Output the [x, y] coordinate of the center of the cell containing the given text.  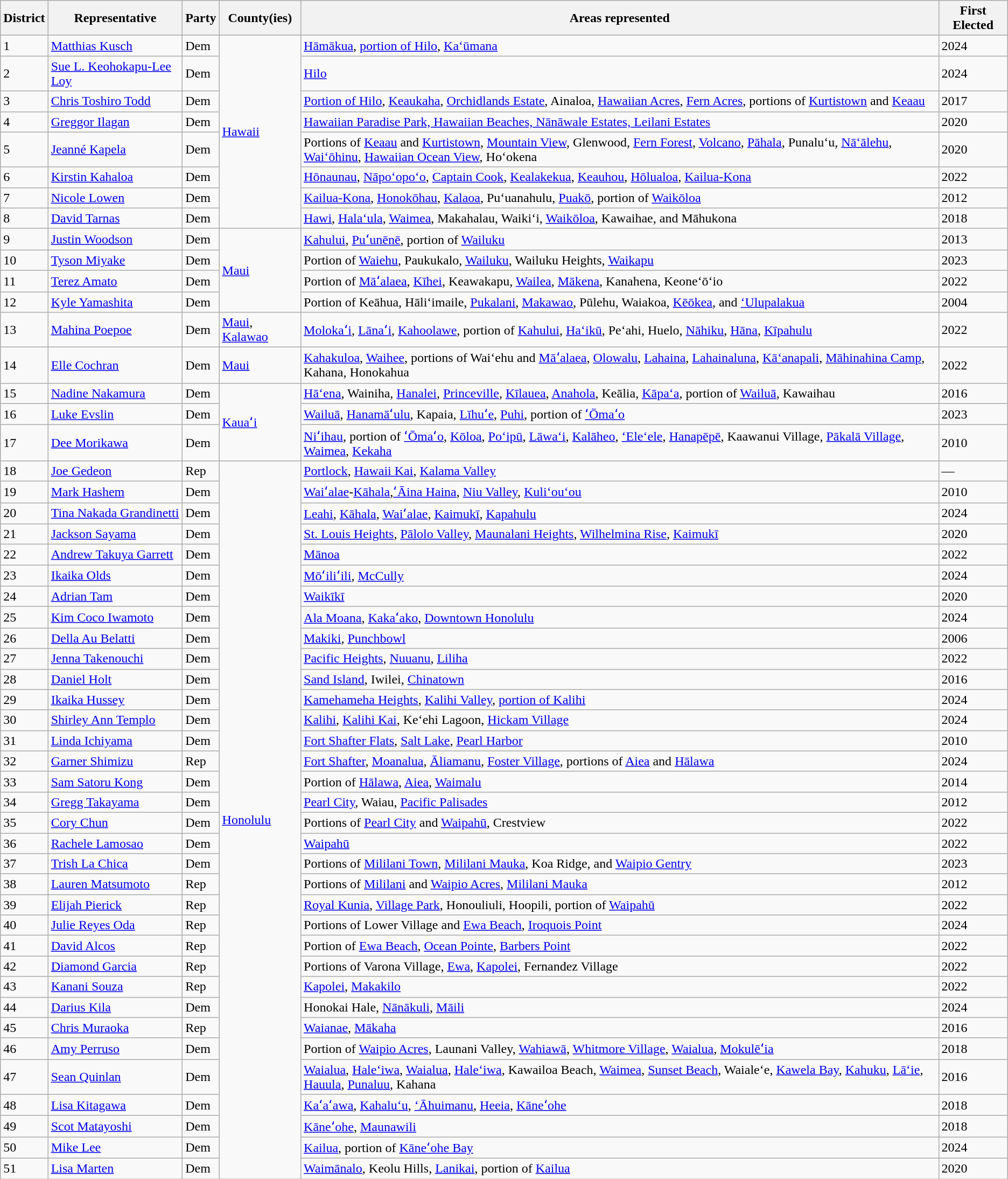
Maui, Kalawao [260, 330]
Portion of Hālawa, Aiea, Waimalu [620, 782]
40 [24, 925]
Areas represented [620, 18]
2013 [973, 239]
Pacific Heights, Nuuanu, Liliha [620, 659]
41 [24, 946]
Elle Cochran [115, 365]
Portlock, Hawaii Kai, Kalama Valley [620, 471]
Honokai Hale, Nānākuli, Māili [620, 1007]
Mahina Poepoe [115, 330]
Terez Amato [115, 281]
Sean Quinlan [115, 1077]
Andrew Takuya Garrett [115, 555]
Mōʻiliʻili, McCully [620, 576]
Lisa Kitagawa [115, 1105]
43 [24, 987]
Elijah Pierick [115, 905]
12 [24, 302]
— [973, 471]
Joe Gedeon [115, 471]
David Alcos [115, 946]
Ala Moana, Kakaʻako, Downtown Honolulu [620, 617]
23 [24, 576]
47 [24, 1077]
5 [24, 150]
Kaʻaʻawa, Kahalu‘u, ‘Āhuimanu, Heeia, Kāneʻohe [620, 1105]
44 [24, 1007]
28 [24, 679]
Adrian Tam [115, 596]
Waianae, Mākaha [620, 1028]
2014 [973, 782]
Della Au Belatti [115, 638]
Nicole Lowen [115, 198]
34 [24, 802]
Mānoa [620, 555]
First Elected [973, 18]
2004 [973, 302]
Jenna Takenouchi [115, 659]
Fort Shafter Flats, Salt Lake, Pearl Harbor [620, 741]
Jackson Sayama [115, 534]
51 [24, 1168]
Gregg Takayama [115, 802]
Kailua-Kona, Honokōhau, Kalaoa, Pu‘uanahulu, Puakō, portion of Waikōloa [620, 198]
Diamond Garcia [115, 966]
Waimānalo, Keolu Hills, Lanikai, portion of Kailua [620, 1168]
Honolulu [260, 820]
County(ies) [260, 18]
11 [24, 281]
Kanani Souza [115, 987]
3 [24, 101]
22 [24, 555]
Wailuā, Hanamāʻulu, Kapaia, Līhuʻe, Puhi, portion of ʻŌmaʻo [620, 414]
Mike Lee [115, 1148]
Kyle Yamashita [115, 302]
Shirley Ann Templo [115, 720]
Kim Coco Iwamoto [115, 617]
2017 [973, 101]
Waipahū [620, 843]
Waiʻalae-Kāhala,ʻĀina Haina, Niu Valley, Kuli‘ou‘ou [620, 492]
8 [24, 218]
45 [24, 1028]
Portion of Waipio Acres, Launani Valley, Wahiawā, Whitmore Village, Waialua, Mokulēʻia [620, 1049]
35 [24, 822]
Kahakuloa, Waihee, portions of Wai‘ehu and Māʻalaea, Olowalu, Lahaina, Lahainaluna, Kā‘anapali, Māhinahina Camp, Kahana, Honokahua [620, 365]
Hāmākua, portion of Hilo, Ka‘ūmana [620, 46]
Portions of Varona Village, Ewa, Kapolei, Fernandez Village [620, 966]
Greggor Ilagan [115, 122]
26 [24, 638]
Ikaika Hussey [115, 700]
24 [24, 596]
Sue L. Keohokapu-Lee Loy [115, 73]
Hawi, Hala‘ula, Waimea, Makahalau, Waiki‘i, Waikōloa, Kawaihae, and Māhukona [620, 218]
Portion of Ewa Beach, Ocean Pointe, Barbers Point [620, 946]
Lauren Matsumoto [115, 884]
Rachele Lamosao [115, 843]
7 [24, 198]
Kauaʻi [260, 422]
Scot Matayoshi [115, 1126]
Lisa Marten [115, 1168]
Portions of Mililani and Waipio Acres, Mililani Mauka [620, 884]
Portions of Keaau and Kurtistown, Mountain View, Glenwood, Fern Forest, Volcano, Pāhala, Punalu‘u, Nā‘ālehu, Wai‘ōhinu, Hawaiian Ocean View, Ho‘okena [620, 150]
David Tarnas [115, 218]
Darius Kila [115, 1007]
33 [24, 782]
Amy Perruso [115, 1049]
Nadine Nakamura [115, 393]
21 [24, 534]
Chris Toshiro Todd [115, 101]
16 [24, 414]
Makiki, Punchbowl [620, 638]
14 [24, 365]
Portions of Mililani Town, Mililani Mauka, Koa Ridge, and Waipio Gentry [620, 864]
Royal Kunia, Village Park, Honouliuli, Hoopili, portion of Waipahū [620, 905]
2006 [973, 638]
50 [24, 1148]
6 [24, 177]
Chris Muraoka [115, 1028]
Leahi, Kāhala, Waiʻalae, Kaimukī, Kapahulu [620, 513]
Garner Shimizu [115, 761]
Trish La Chica [115, 864]
Mark Hashem [115, 492]
36 [24, 843]
Sam Satoru Kong [115, 782]
2 [24, 73]
32 [24, 761]
27 [24, 659]
29 [24, 700]
15 [24, 393]
Tyson Miyake [115, 260]
Hawaiian Paradise Park, Hawaiian Beaches, Nānāwale Estates, Leilani Estates [620, 122]
Justin Woodson [115, 239]
Kahului, Puʻunēnē, portion of Wailuku [620, 239]
Portion of Māʻalaea, Kīhei, Keawakapu, Wailea, Mākena, Kanahena, Keone‘ō‘io [620, 281]
Portions of Pearl City and Waipahū, Crestview [620, 822]
Fort Shafter, Moanalua, Āliamanu, Foster Village, portions of Aiea and Hālawa [620, 761]
Kirstin Kahaloa [115, 177]
48 [24, 1105]
19 [24, 492]
9 [24, 239]
Linda Ichiyama [115, 741]
Hilo [620, 73]
Portions of Lower Village and Ewa Beach, Iroquois Point [620, 925]
37 [24, 864]
Representative [115, 18]
Waialua, Hale‘iwa, Waialua, Hale‘iwa, Kawailoa Beach, Waimea, Sunset Beach, Waiale‘e, Kawela Bay, Kahuku, Lā‘ie, Hauula, Punaluu, Kahana [620, 1077]
13 [24, 330]
39 [24, 905]
Luke Evslin [115, 414]
4 [24, 122]
Daniel Holt [115, 679]
Tina Nakada Grandinetti [115, 513]
10 [24, 260]
Niʻihau, portion of ʻŌmaʻo, Kōloa, Po‘ipū, Lāwa‘i, Kalāheo, ‘Ele‘ele, Hanapēpē, Kaawanui Village, Pākalā Village, Waimea, Kekaha [620, 443]
Pearl City, Waiau, Pacific Palisades [620, 802]
Molokaʻi, Lānaʻi, Kahoolawe, portion of Kahului, Ha‘ikū, Pe‘ahi, Huelo, Nāhiku, Hāna, Kīpahulu [620, 330]
38 [24, 884]
Waikīkī [620, 596]
Kalihi, Kalihi Kai, Ke‘ehi Lagoon, Hickam Village [620, 720]
Portion of Hilo, Keaukaha, Orchidlands Estate, Ainaloa, Hawaiian Acres, Fern Acres, portions of Kurtistown and Keaau [620, 101]
Hōnaunau, Nāpo‘opo‘o, Captain Cook, Kealakekua, Keauhou, Hōlualoa, Kailua-Kona [620, 177]
Sand Island, Iwilei, Chinatown [620, 679]
42 [24, 966]
Cory Chun [115, 822]
Portion of Waiehu, Paukukalo, Wailuku, Wailuku Heights, Waikapu [620, 260]
17 [24, 443]
Dee Morikawa [115, 443]
Party [201, 18]
46 [24, 1049]
Portion of Keāhua, Hāli‘imaile, Pukalani, Makawao, Pūlehu, Waiakoa, Kēōkea, and ‘Ulupalakua [620, 302]
31 [24, 741]
30 [24, 720]
Kailua, portion of Kāneʻohe Bay [620, 1148]
Kamehameha Heights, Kalihi Valley, portion of Kalihi [620, 700]
Julie Reyes Oda [115, 925]
1 [24, 46]
18 [24, 471]
Ikaika Olds [115, 576]
District [24, 18]
25 [24, 617]
Hawaii [260, 132]
20 [24, 513]
Jeanné Kapela [115, 150]
Kapolei, Makakilo [620, 987]
Kāneʻohe, Maunawili [620, 1126]
Matthias Kusch [115, 46]
Hā‘ena, Wainiha, Hanalei, Princeville, Kīlauea, Anahola, Keālia, Kāpa‘a, portion of Wailuā, Kawaihau [620, 393]
St. Louis Heights, Pālolo Valley, Maunalani Heights, Wilhelmina Rise, Kaimukī [620, 534]
49 [24, 1126]
